Return the [x, y] coordinate for the center point of the cell that contains the specified text.  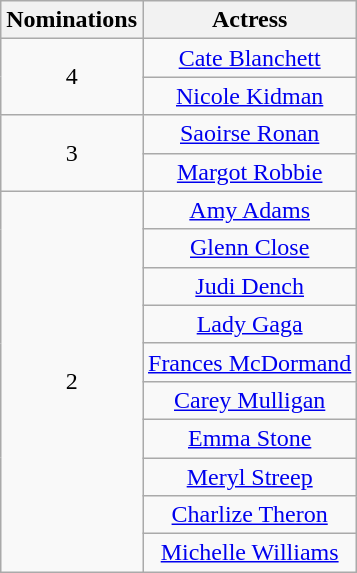
Amy Adams [249, 210]
Margot Robbie [249, 172]
Nicole Kidman [249, 96]
4 [72, 77]
Saoirse Ronan [249, 134]
Frances McDormand [249, 362]
Meryl Streep [249, 477]
Emma Stone [249, 438]
Cate Blanchett [249, 58]
Michelle Williams [249, 553]
2 [72, 382]
Carey Mulligan [249, 400]
Judi Dench [249, 286]
Nominations [72, 20]
Glenn Close [249, 248]
3 [72, 153]
Actress [249, 20]
Charlize Theron [249, 515]
Lady Gaga [249, 324]
